Extract the (X, Y) coordinate from the center of the cell holding the provided text.  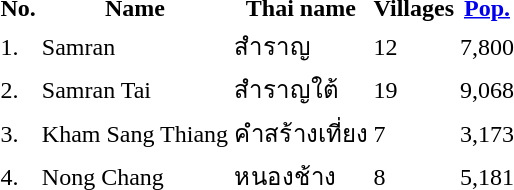
Samran (134, 46)
สำราญใต้ (301, 90)
สำราญ (301, 46)
12 (414, 46)
คำสร้างเที่ยง (301, 133)
Samran Tai (134, 90)
19 (414, 90)
Kham Sang Thiang (134, 133)
7 (414, 133)
